Search for the cell housing the specified text and yield its [X, Y] center coordinate. 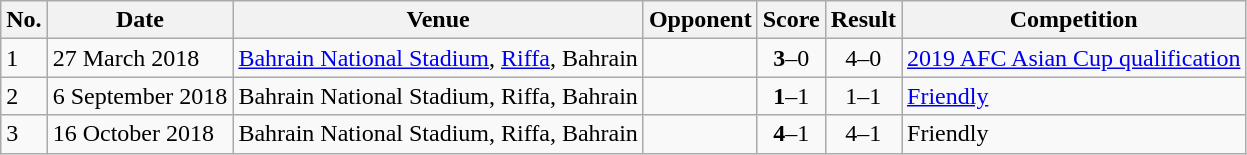
2019 AFC Asian Cup qualification [1074, 58]
Venue [438, 20]
Opponent [700, 20]
Competition [1074, 20]
4–0 [863, 58]
No. [24, 20]
6 September 2018 [140, 96]
3–0 [791, 58]
3 [24, 134]
Score [791, 20]
27 March 2018 [140, 58]
1 [24, 58]
Date [140, 20]
16 October 2018 [140, 134]
Result [863, 20]
2 [24, 96]
